Scan for the cell matching the given text and deliver its [X, Y] coordinate at center. 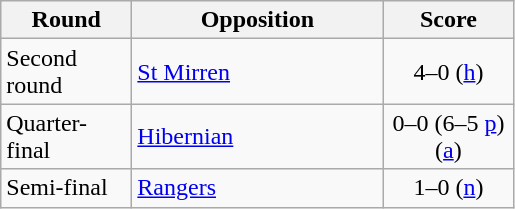
0–0 (6–5 p) (a) [448, 136]
Semi-final [66, 188]
St Mirren [258, 72]
Round [66, 20]
1–0 (n) [448, 188]
Rangers [258, 188]
Quarter-final [66, 136]
Second round [66, 72]
4–0 (h) [448, 72]
Hibernian [258, 136]
Score [448, 20]
Opposition [258, 20]
